Return the [X, Y] coordinate for the center point of the cell that contains the specified text.  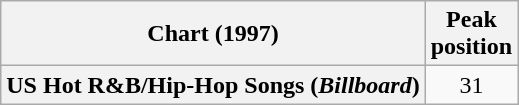
Peakposition [471, 34]
US Hot R&B/Hip-Hop Songs (Billboard) [213, 85]
Chart (1997) [213, 34]
31 [471, 85]
